Find where the given text appears and provide that cell's center as [x, y] coordinate. 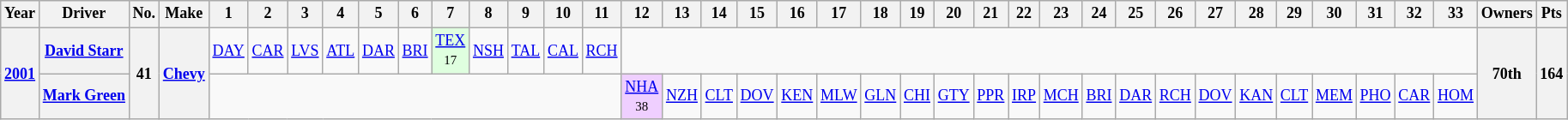
David Starr [84, 51]
Make [184, 14]
5 [379, 14]
26 [1175, 14]
PPR [990, 97]
PHO [1375, 97]
Mark Green [84, 97]
CHI [917, 97]
18 [881, 14]
LVS [306, 51]
4 [341, 14]
30 [1335, 14]
MEM [1335, 97]
27 [1215, 14]
17 [839, 14]
7 [451, 14]
KAN [1256, 97]
11 [602, 14]
25 [1136, 14]
GTY [954, 97]
19 [917, 14]
KEN [797, 97]
28 [1256, 14]
33 [1456, 14]
TAL [525, 51]
1 [228, 14]
12 [642, 14]
Chevy [184, 74]
TEX17 [451, 51]
9 [525, 14]
3 [306, 14]
32 [1414, 14]
MCH [1061, 97]
Owners [1507, 14]
31 [1375, 14]
41 [144, 74]
NSH [489, 51]
NZH [682, 97]
10 [563, 14]
16 [797, 14]
164 [1552, 74]
15 [757, 14]
8 [489, 14]
NHA38 [642, 97]
29 [1294, 14]
24 [1099, 14]
ATL [341, 51]
23 [1061, 14]
No. [144, 14]
Year [21, 14]
21 [990, 14]
HOM [1456, 97]
MLW [839, 97]
Pts [1552, 14]
20 [954, 14]
CAL [563, 51]
Driver [84, 14]
2001 [21, 74]
6 [415, 14]
70th [1507, 74]
22 [1025, 14]
13 [682, 14]
GLN [881, 97]
DAY [228, 51]
IRP [1025, 97]
14 [719, 14]
2 [268, 14]
